Search for the cell housing the specified text and yield its (x, y) center coordinate. 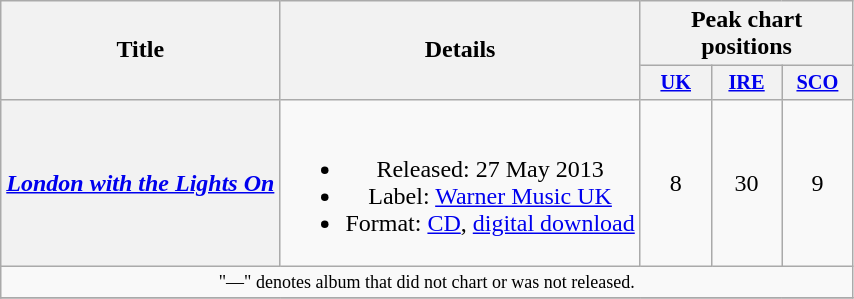
30 (746, 182)
IRE (746, 83)
8 (676, 182)
"—" denotes album that did not chart or was not released. (427, 282)
9 (818, 182)
London with the Lights On (140, 182)
Peak chartpositions (746, 34)
UK (676, 83)
Released: 27 May 2013Label: Warner Music UKFormat: CD, digital download (460, 182)
SCO (818, 83)
Details (460, 50)
Title (140, 50)
